From the cell containing the given text, extract its center point as [X, Y] coordinate. 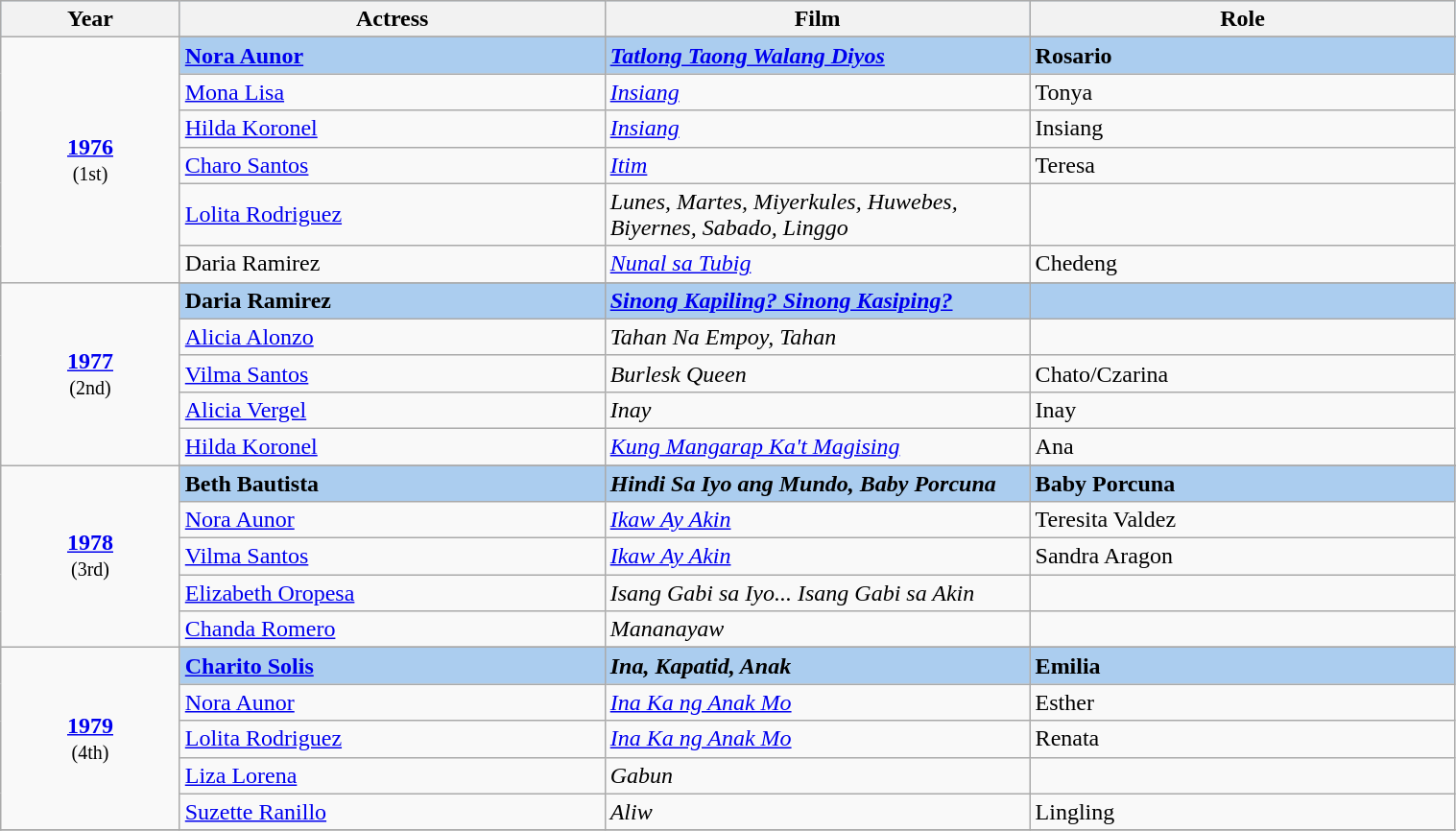
1977(2nd) [90, 373]
Kung Mangarap Ka't Magising [818, 446]
Tatlong Taong Walang Diyos [818, 56]
Ina, Kapatid, Anak [818, 666]
Mananayaw [818, 629]
Esther [1242, 702]
Tahan Na Empoy, Tahan [818, 337]
1979(4th) [90, 739]
Role [1242, 19]
Charo Santos [392, 165]
Aliw [818, 812]
Teresita Valdez [1242, 520]
Gabun [818, 775]
Isang Gabi sa Iyo... Isang Gabi sa Akin [818, 593]
Sandra Aragon [1242, 557]
Film [818, 19]
Suzette Ranillo [392, 812]
Hindi Sa Iyo ang Mundo, Baby Porcuna [818, 483]
Baby Porcuna [1242, 483]
Itim [818, 165]
Ana [1242, 446]
Lunes, Martes, Miyerkules, Huwebes, Biyernes, Sabado, Linggo [818, 215]
Actress [392, 19]
Emilia [1242, 666]
Teresa [1242, 165]
Lingling [1242, 812]
Chedeng [1242, 264]
Liza Lorena [392, 775]
Mona Lisa [392, 92]
Chanda Romero [392, 629]
Alicia Alonzo [392, 337]
Burlesk Queen [818, 373]
Sinong Kapiling? Sinong Kasiping? [818, 300]
Alicia Vergel [392, 410]
Beth Bautista [392, 483]
1976(1st) [90, 159]
Chato/Czarina [1242, 373]
Charito Solis [392, 666]
Elizabeth Oropesa [392, 593]
Tonya [1242, 92]
Rosario [1242, 56]
Renata [1242, 739]
1978(3rd) [90, 556]
Year [90, 19]
Nunal sa Tubig [818, 264]
